Locate the cell with the specified text and output its (X, Y) center coordinate. 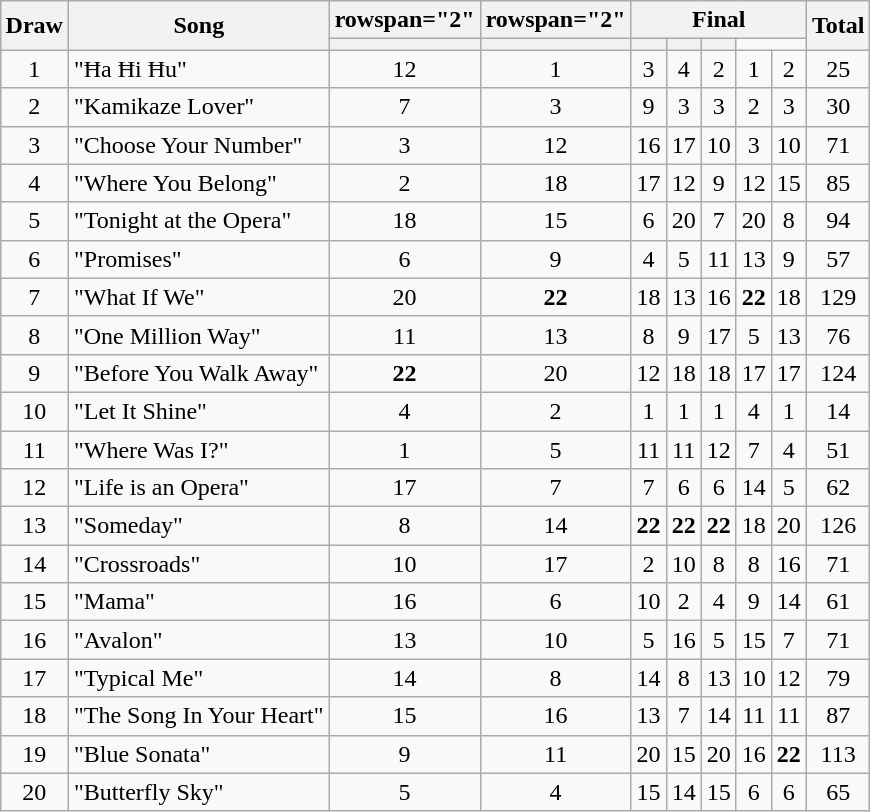
"Choose Your Number" (198, 145)
87 (838, 716)
"Ħa Ħi Ħu" (198, 69)
113 (838, 754)
"Blue Sonata" (198, 754)
"Someday" (198, 526)
65 (838, 792)
Final (718, 20)
94 (838, 221)
129 (838, 297)
"What If We" (198, 297)
19 (34, 754)
"Crossroads" (198, 564)
51 (838, 449)
85 (838, 183)
"Where Was I?" (198, 449)
"Tonight at the Opera" (198, 221)
"Typical Me" (198, 678)
126 (838, 526)
"Avalon" (198, 640)
"Life is an Opera" (198, 488)
Draw (34, 26)
"Kamikaze Lover" (198, 107)
Song (198, 26)
Total (838, 26)
"Promises" (198, 259)
79 (838, 678)
"Butterfly Sky" (198, 792)
"Before You Walk Away" (198, 373)
57 (838, 259)
"The Song In Your Heart" (198, 716)
"Let It Shine" (198, 411)
25 (838, 69)
62 (838, 488)
"One Million Way" (198, 335)
61 (838, 602)
30 (838, 107)
124 (838, 373)
76 (838, 335)
"Where You Belong" (198, 183)
"Mama" (198, 602)
